Determine the (x, y) coordinate at the center of the cell enclosing the given text.  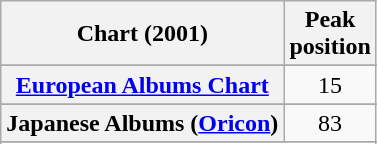
83 (330, 123)
Chart (2001) (142, 34)
15 (330, 85)
European Albums Chart (142, 85)
Japanese Albums (Oricon) (142, 123)
Peakposition (330, 34)
